Locate the cell with the specified text and output its [x, y] center coordinate. 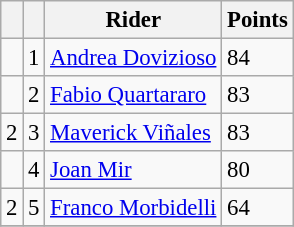
Points [258, 20]
80 [258, 170]
5 [34, 208]
Rider [134, 20]
84 [258, 58]
Fabio Quartararo [134, 95]
Franco Morbidelli [134, 208]
Maverick Viñales [134, 133]
Joan Mir [134, 170]
64 [258, 208]
Andrea Dovizioso [134, 58]
4 [34, 170]
1 [34, 58]
3 [34, 133]
